Extract the (X, Y) coordinate from the center of the cell holding the provided text.  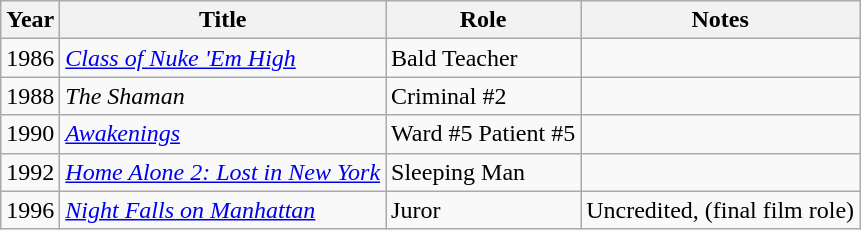
1992 (30, 172)
Bald Teacher (484, 58)
Notes (720, 20)
1988 (30, 96)
Role (484, 20)
1986 (30, 58)
1996 (30, 210)
Night Falls on Manhattan (223, 210)
Year (30, 20)
Awakenings (223, 134)
Ward #5 Patient #5 (484, 134)
Uncredited, (final film role) (720, 210)
The Shaman (223, 96)
1990 (30, 134)
Criminal #2 (484, 96)
Juror (484, 210)
Home Alone 2: Lost in New York (223, 172)
Class of Nuke 'Em High (223, 58)
Sleeping Man (484, 172)
Title (223, 20)
